Output the (x, y) coordinate of the center of the cell containing the given text.  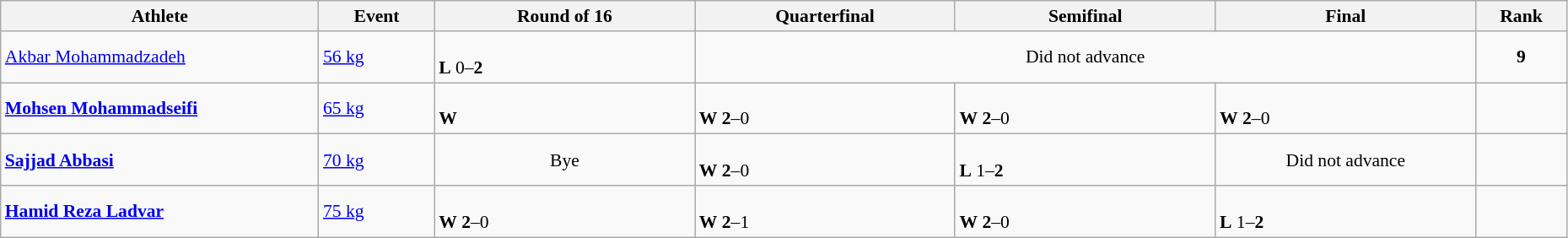
Quarterfinal (825, 16)
Round of 16 (565, 16)
70 kg (376, 160)
Event (376, 16)
Sajjad Abbasi (160, 160)
Final (1346, 16)
65 kg (376, 108)
Rank (1522, 16)
75 kg (376, 211)
Akbar Mohammadzadeh (160, 57)
Semifinal (1085, 16)
56 kg (376, 57)
L 0–2 (565, 57)
W 2–1 (825, 211)
Mohsen Mohammadseifi (160, 108)
Hamid Reza Ladvar (160, 211)
W (565, 108)
Bye (565, 160)
9 (1522, 57)
Athlete (160, 16)
